Identify which cell holds the provided text, then report its (X, Y) central coordinate. 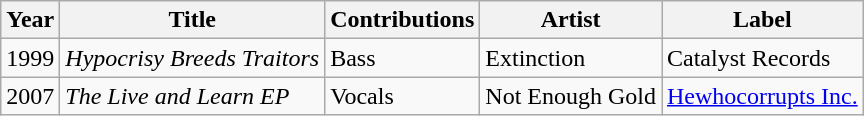
Extinction (571, 58)
Year (30, 20)
1999 (30, 58)
Not Enough Gold (571, 96)
Title (192, 20)
Label (763, 20)
Bass (402, 58)
Hewhocorrupts Inc. (763, 96)
Contributions (402, 20)
Artist (571, 20)
2007 (30, 96)
The Live and Learn EP (192, 96)
Hypocrisy Breeds Traitors (192, 58)
Catalyst Records (763, 58)
Vocals (402, 96)
